Output the (X, Y) coordinate of the center of the cell containing the given text.  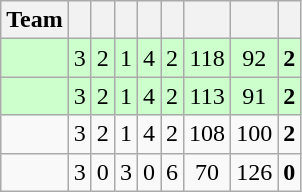
100 (254, 134)
118 (208, 58)
91 (254, 96)
126 (254, 172)
113 (208, 96)
Team (35, 20)
6 (172, 172)
92 (254, 58)
70 (208, 172)
108 (208, 134)
